Return [x, y] of the center of cell containing provided text 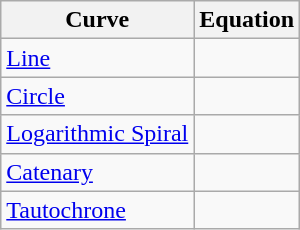
Catenary [98, 172]
Equation [247, 20]
Tautochrone [98, 210]
Curve [98, 20]
Line [98, 58]
Circle [98, 96]
Logarithmic Spiral [98, 134]
